Return the (x, y) coordinate for the center point of the cell that contains the specified text.  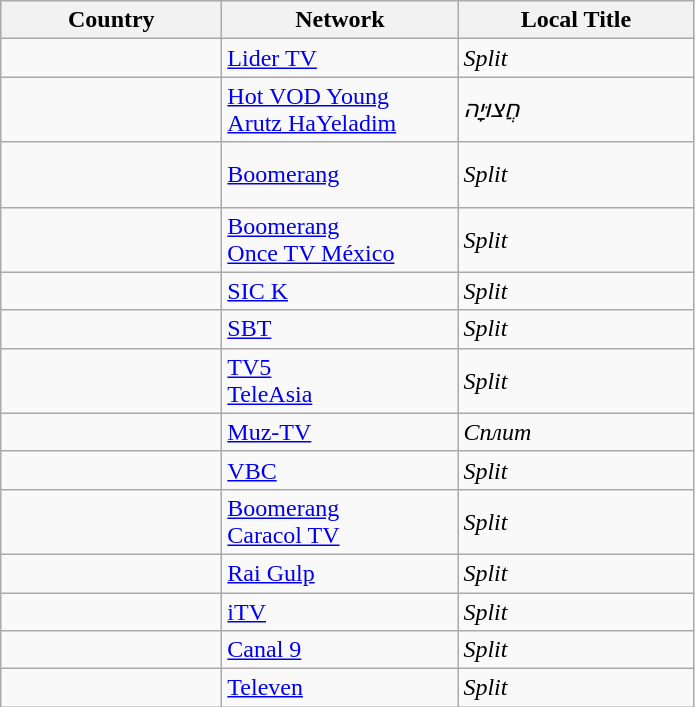
Network (340, 20)
SIC K (340, 291)
TV5TeleAsia (340, 380)
Rai Gulp (340, 573)
Hot VOD YoungArutz HaYeladim (340, 110)
Muz-TV (340, 432)
Lider TV (340, 58)
VBC (340, 470)
Boomerang (340, 174)
SBT (340, 329)
Local Title (576, 20)
BoomerangOnce TV México (340, 240)
חֲצוּיָה (576, 110)
Country (112, 20)
Сплит (576, 432)
iTV (340, 611)
Canal 9 (340, 650)
BoomerangCaracol TV (340, 522)
Televen (340, 688)
